Pinpoint the cell where the given text exists, returning its [x, y] midpoint coordinate. 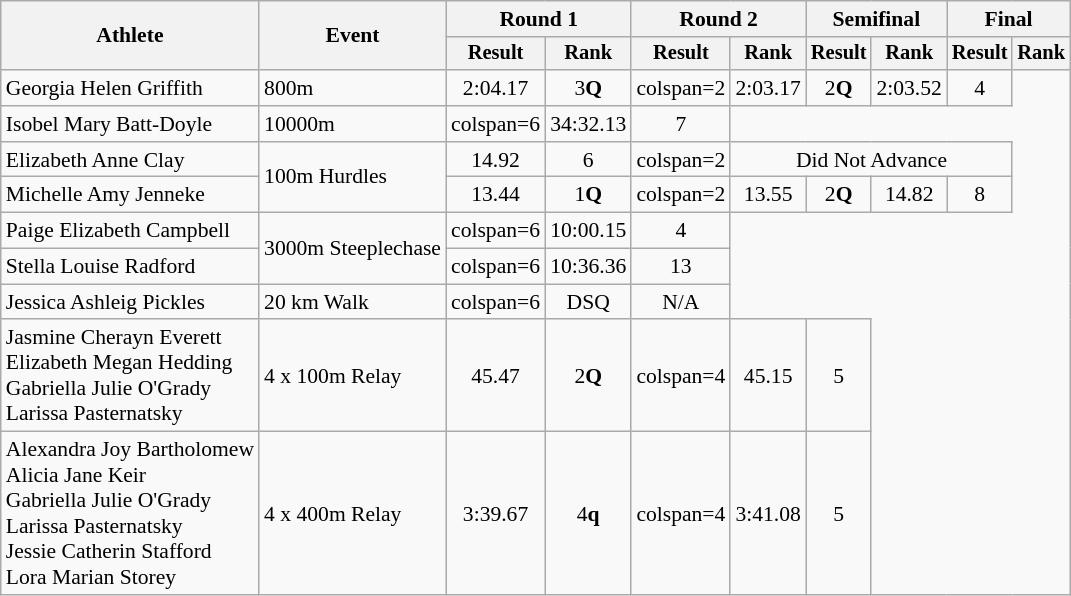
7 [680, 124]
Paige Elizabeth Campbell [130, 231]
34:32.13 [588, 124]
6 [588, 160]
800m [352, 88]
2:03.52 [908, 88]
14.92 [496, 160]
3:41.08 [768, 514]
3Q [588, 88]
N/A [680, 302]
DSQ [588, 302]
Event [352, 36]
4 x 100m Relay [352, 376]
13 [680, 267]
13.55 [768, 195]
Isobel Mary Batt-Doyle [130, 124]
3000m Steeplechase [352, 248]
4q [588, 514]
45.15 [768, 376]
20 km Walk [352, 302]
4 x 400m Relay [352, 514]
14.82 [908, 195]
Athlete [130, 36]
Georgia Helen Griffith [130, 88]
Jessica Ashleig Pickles [130, 302]
Round 2 [718, 19]
2:04.17 [496, 88]
10:00.15 [588, 231]
3:39.67 [496, 514]
10:36.36 [588, 267]
100m Hurdles [352, 178]
Alexandra Joy BartholomewAlicia Jane KeirGabriella Julie O'GradyLarissa PasternatskyJessie Catherin StaffordLora Marian Storey [130, 514]
Michelle Amy Jenneke [130, 195]
1Q [588, 195]
Final [1008, 19]
10000m [352, 124]
Elizabeth Anne Clay [130, 160]
Semifinal [876, 19]
8 [980, 195]
Jasmine Cherayn EverettElizabeth Megan HeddingGabriella Julie O'GradyLarissa Pasternatsky [130, 376]
Did Not Advance [871, 160]
Stella Louise Radford [130, 267]
Round 1 [538, 19]
45.47 [496, 376]
13.44 [496, 195]
2:03.17 [768, 88]
